Detect which cell encompasses the target text, then output its (x, y) center coordinate. 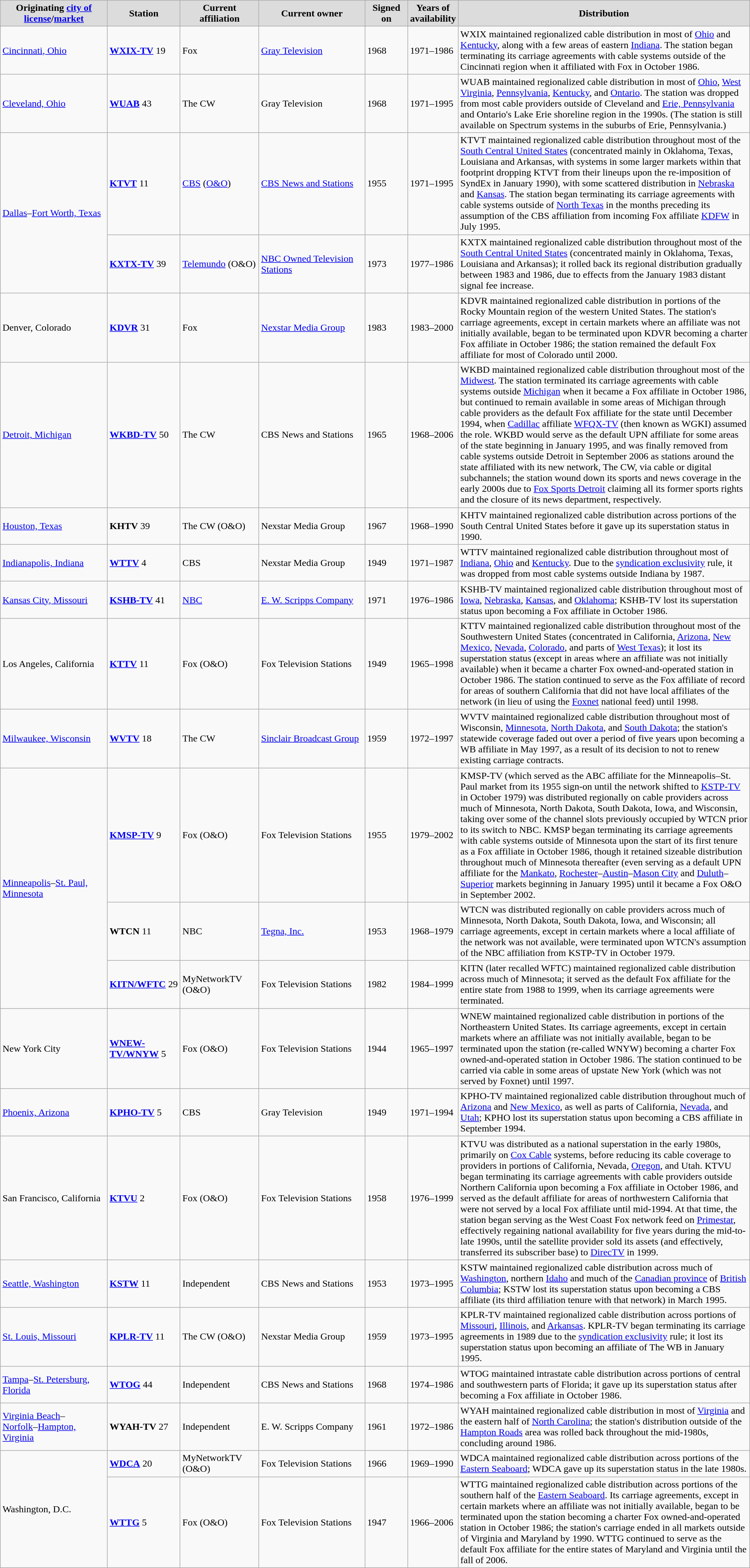
Dallas–Fort Worth, Texas (54, 213)
WXIX-TV 19 (144, 51)
Current affiliation (220, 14)
Signed on (386, 14)
1966 (386, 1464)
Kansas City, Missouri (54, 600)
WDCA 20 (144, 1464)
1973 (386, 264)
1947 (386, 1522)
1961 (386, 1427)
WDCA maintained regionalized cable distribution across portions of the Eastern Seaboard; WDCA gave up its superstation status in the late 1980s. (604, 1464)
St. Louis, Missouri (54, 1337)
WVTV 18 (144, 738)
1965–1997 (433, 1049)
KHTV 39 (144, 526)
Los Angeles, California (54, 664)
Cleveland, Ohio (54, 103)
1984–1999 (433, 984)
1971–1987 (433, 563)
WTTG 5 (144, 1522)
KTVT 11 (144, 184)
Houston, Texas (54, 526)
1983–2000 (433, 328)
WUAB 43 (144, 103)
Current owner (312, 14)
WTOG 44 (144, 1384)
1965–1998 (433, 664)
Tampa–St. Petersburg, Florida (54, 1384)
Cincinnati, Ohio (54, 51)
Virginia Beach–Norfolk–Hampton, Virginia (54, 1427)
1965 (386, 435)
1977–1986 (433, 264)
Years ofavailability (433, 14)
1968–1979 (433, 932)
KTVU 2 (144, 1198)
1968–1990 (433, 526)
1982 (386, 984)
1969–1990 (433, 1464)
KITN/WFTC 29 (144, 984)
KPLR-TV 11 (144, 1337)
WTTV 4 (144, 563)
KHTV maintained regionalized cable distribution across portions of the South Central United States before it gave up its superstation status in 1990. (604, 526)
1967 (386, 526)
1983 (386, 328)
KPHO-TV 5 (144, 1113)
WKBD-TV 50 (144, 435)
1972–1997 (433, 738)
1968–2006 (433, 435)
1972–1986 (433, 1427)
KTTV 11 (144, 664)
1971 (386, 600)
Indianapolis, Indiana (54, 563)
NBC Owned Television Stations (312, 264)
1974–1986 (433, 1384)
1966–2006 (433, 1522)
KDVR 31 (144, 328)
WTCN 11 (144, 932)
WYAH-TV 27 (144, 1427)
Station (144, 14)
Detroit, Michigan (54, 435)
Seattle, Washington (54, 1283)
Denver, Colorado (54, 328)
KSHB-TV 41 (144, 600)
Phoenix, Arizona (54, 1113)
San Francisco, California (54, 1198)
New York City (54, 1049)
CBS (O&O) (220, 184)
Minneapolis–St. Paul, Minnesota (54, 888)
1944 (386, 1049)
Sinclair Broadcast Group (312, 738)
Telemundo (O&O) (220, 264)
Washington, D.C. (54, 1509)
1976–1999 (433, 1198)
WNEW-TV/WNYW 5 (144, 1049)
1958 (386, 1198)
Originating city of license/market (54, 14)
Distribution (604, 14)
1976–1986 (433, 600)
Milwaukee, Wisconsin (54, 738)
KMSP-TV 9 (144, 835)
1971–1994 (433, 1113)
KXTX-TV 39 (144, 264)
KSTW 11 (144, 1283)
1971–1986 (433, 51)
Tegna, Inc. (312, 932)
1979–2002 (433, 835)
